Search for the cell housing the specified text and yield its [X, Y] center coordinate. 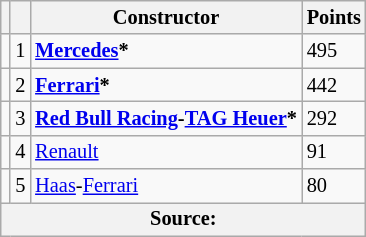
91 [334, 152]
5 [20, 186]
Renault [166, 152]
Red Bull Racing-TAG Heuer* [166, 118]
Constructor [166, 17]
80 [334, 186]
292 [334, 118]
Source: [184, 219]
442 [334, 85]
Mercedes* [166, 51]
4 [20, 152]
Points [334, 17]
Ferrari* [166, 85]
2 [20, 85]
495 [334, 51]
3 [20, 118]
Haas-Ferrari [166, 186]
1 [20, 51]
